Determine the (x, y) coordinate at the center of the cell enclosing the given text.  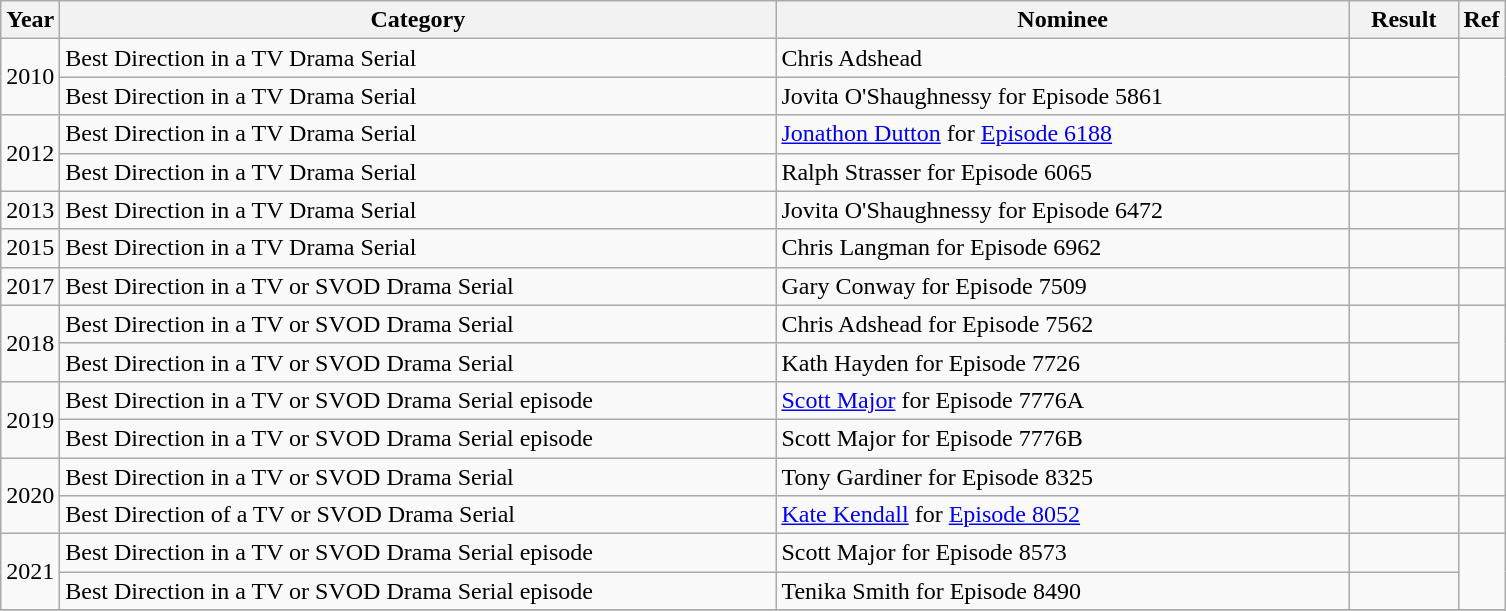
2021 (30, 572)
2018 (30, 343)
2012 (30, 153)
2020 (30, 496)
2015 (30, 248)
Nominee (1063, 20)
Tony Gardiner for Episode 8325 (1063, 477)
Gary Conway for Episode 7509 (1063, 286)
Jovita O'Shaughnessy for Episode 5861 (1063, 96)
Kate Kendall for Episode 8052 (1063, 515)
Jonathon Dutton for Episode 6188 (1063, 134)
Year (30, 20)
2019 (30, 419)
Jovita O'Shaughnessy for Episode 6472 (1063, 210)
Chris Adshead for Episode 7562 (1063, 324)
Ref (1482, 20)
2010 (30, 77)
Kath Hayden for Episode 7726 (1063, 362)
Result (1404, 20)
Chris Adshead (1063, 58)
Tenika Smith for Episode 8490 (1063, 591)
2013 (30, 210)
Best Direction of a TV or SVOD Drama Serial (418, 515)
2017 (30, 286)
Chris Langman for Episode 6962 (1063, 248)
Scott Major for Episode 7776B (1063, 438)
Ralph Strasser for Episode 6065 (1063, 172)
Category (418, 20)
Scott Major for Episode 7776A (1063, 400)
Scott Major for Episode 8573 (1063, 553)
